From the cell containing the given text, extract its center point as (X, Y) coordinate. 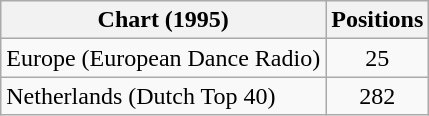
Chart (1995) (164, 20)
Positions (378, 20)
25 (378, 58)
282 (378, 96)
Netherlands (Dutch Top 40) (164, 96)
Europe (European Dance Radio) (164, 58)
